Return [x, y] of the center of cell containing provided text 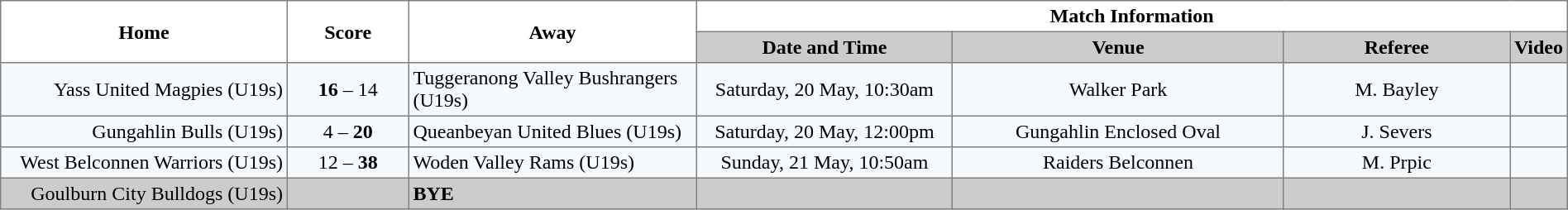
M. Bayley [1397, 89]
Raiders Belconnen [1118, 163]
Gungahlin Enclosed Oval [1118, 131]
Score [347, 31]
Referee [1397, 47]
12 – 38 [347, 163]
Saturday, 20 May, 10:30am [825, 89]
Tuggeranong Valley Bushrangers (U19s) [552, 89]
M. Prpic [1397, 163]
16 – 14 [347, 89]
Goulburn City Bulldogs (U19s) [144, 193]
Date and Time [825, 47]
Gungahlin Bulls (U19s) [144, 131]
Yass United Magpies (U19s) [144, 89]
Venue [1118, 47]
Woden Valley Rams (U19s) [552, 163]
Video [1539, 47]
4 – 20 [347, 131]
BYE [552, 193]
Away [552, 31]
Queanbeyan United Blues (U19s) [552, 131]
Match Information [1131, 17]
West Belconnen Warriors (U19s) [144, 163]
Walker Park [1118, 89]
Home [144, 31]
J. Severs [1397, 131]
Sunday, 21 May, 10:50am [825, 163]
Saturday, 20 May, 12:00pm [825, 131]
